Detect which cell encompasses the target text, then output its [X, Y] center coordinate. 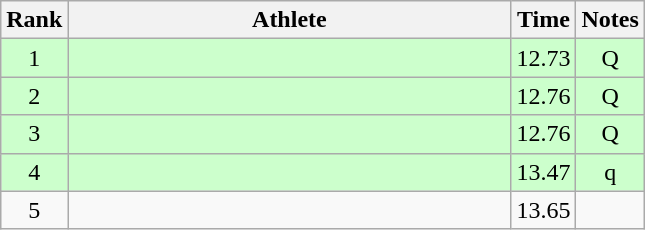
4 [34, 172]
13.47 [544, 172]
q [610, 172]
5 [34, 210]
12.73 [544, 58]
1 [34, 58]
3 [34, 134]
13.65 [544, 210]
Athlete [290, 20]
Time [544, 20]
Notes [610, 20]
2 [34, 96]
Rank [34, 20]
